Scan for the cell matching the given text and deliver its [X, Y] coordinate at center. 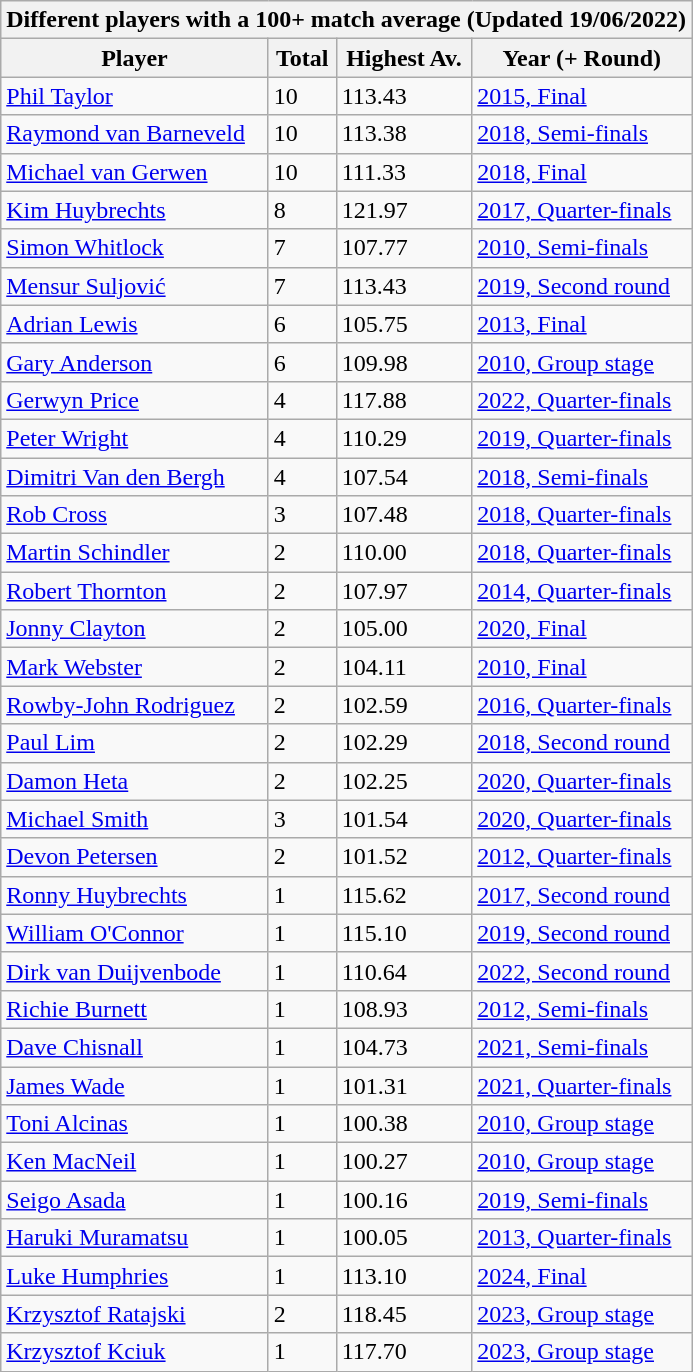
117.70 [404, 1352]
100.05 [404, 1238]
Luke Humphries [134, 1276]
117.88 [404, 400]
2021, Quarter-finals [582, 1085]
2014, Quarter-finals [582, 591]
121.97 [404, 210]
2017, Second round [582, 895]
107.77 [404, 248]
100.16 [404, 1200]
2012, Quarter-finals [582, 857]
Rob Cross [134, 515]
107.97 [404, 591]
2013, Final [582, 324]
Damon Heta [134, 781]
Ken MacNeil [134, 1162]
Devon Petersen [134, 857]
2017, Quarter-finals [582, 210]
115.10 [404, 933]
Rowby-John Rodriguez [134, 705]
Mark Webster [134, 667]
105.75 [404, 324]
107.48 [404, 515]
111.33 [404, 172]
Adrian Lewis [134, 324]
102.29 [404, 743]
Different players with a 100+ match average (Updated 19/06/2022) [346, 20]
104.73 [404, 1047]
James Wade [134, 1085]
2010, Final [582, 667]
Phil Taylor [134, 96]
109.98 [404, 362]
100.38 [404, 1124]
110.00 [404, 553]
107.54 [404, 477]
Dave Chisnall [134, 1047]
101.31 [404, 1085]
Total [302, 58]
William O'Connor [134, 933]
Toni Alcinas [134, 1124]
Year (+ Round) [582, 58]
2010, Semi-finals [582, 248]
2012, Semi-finals [582, 1009]
Jonny Clayton [134, 629]
Mensur Suljović [134, 286]
Michael Smith [134, 819]
113.10 [404, 1276]
110.29 [404, 438]
110.64 [404, 971]
Seigo Asada [134, 1200]
Richie Burnett [134, 1009]
102.25 [404, 781]
Dimitri Van den Bergh [134, 477]
2024, Final [582, 1276]
101.54 [404, 819]
2022, Second round [582, 971]
Michael van Gerwen [134, 172]
101.52 [404, 857]
2018, Second round [582, 743]
Ronny Huybrechts [134, 895]
102.59 [404, 705]
2016, Quarter-finals [582, 705]
Paul Lim [134, 743]
Gary Anderson [134, 362]
Peter Wright [134, 438]
2019, Quarter-finals [582, 438]
2021, Semi-finals [582, 1047]
2022, Quarter-finals [582, 400]
Haruki Muramatsu [134, 1238]
100.27 [404, 1162]
2018, Final [582, 172]
Simon Whitlock [134, 248]
2020, Final [582, 629]
113.38 [404, 134]
Martin Schindler [134, 553]
2015, Final [582, 96]
118.45 [404, 1314]
Raymond van Barneveld [134, 134]
108.93 [404, 1009]
Kim Huybrechts [134, 210]
Highest Av. [404, 58]
Robert Thornton [134, 591]
105.00 [404, 629]
Krzysztof Ratajski [134, 1314]
2013, Quarter-finals [582, 1238]
8 [302, 210]
104.11 [404, 667]
Player [134, 58]
2019, Semi-finals [582, 1200]
Krzysztof Kciuk [134, 1352]
Gerwyn Price [134, 400]
115.62 [404, 895]
Dirk van Duijvenbode [134, 971]
